From the cell containing the given text, extract its center point as [X, Y] coordinate. 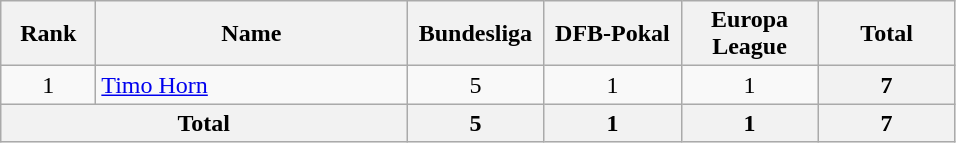
Name [252, 34]
Europa League [750, 34]
DFB-Pokal [612, 34]
Rank [48, 34]
Timo Horn [252, 85]
Bundesliga [476, 34]
